Scan for the cell matching the given text and deliver its [X, Y] coordinate at center. 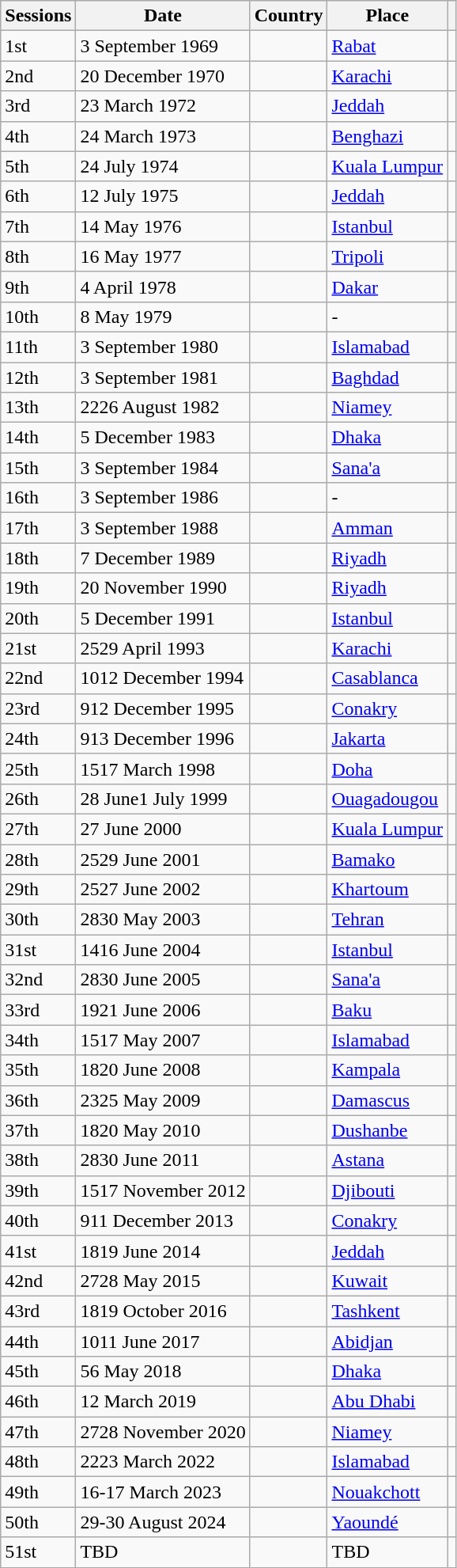
Abu Dhabi [387, 1402]
24 July 1974 [163, 166]
28th [38, 859]
34th [38, 1040]
3 September 1986 [163, 498]
24 March 1973 [163, 136]
2728 November 2020 [163, 1432]
8 May 1979 [163, 317]
30th [38, 920]
Kuwait [387, 1281]
Tripoli [387, 256]
1517 March 1998 [163, 769]
4th [38, 136]
1820 June 2008 [163, 1070]
56 May 2018 [163, 1372]
Yaoundé [387, 1522]
2728 May 2015 [163, 1281]
15th [38, 468]
7th [38, 226]
1517 May 2007 [163, 1040]
Baghdad [387, 378]
28 June1 July 1999 [163, 799]
27 June 2000 [163, 829]
1416 June 2004 [163, 950]
14 May 1976 [163, 226]
33rd [38, 1010]
Benghazi [387, 136]
21st [38, 648]
23rd [38, 708]
2529 April 1993 [163, 648]
12th [38, 378]
36th [38, 1100]
912 December 1995 [163, 708]
12 March 2019 [163, 1402]
Dushanbe [387, 1130]
22nd [38, 678]
Date [163, 16]
49th [38, 1492]
Khartoum [387, 890]
Astana [387, 1160]
16th [38, 498]
18th [38, 558]
1819 June 2014 [163, 1251]
Rabat [387, 46]
Abidjan [387, 1342]
23 March 1972 [163, 106]
29-30 August 2024 [163, 1522]
39th [38, 1190]
47th [38, 1432]
9th [38, 287]
35th [38, 1070]
44th [38, 1342]
32nd [38, 980]
Casablanca [387, 678]
1820 May 2010 [163, 1130]
12 July 1975 [163, 196]
Country [289, 16]
Dakar [387, 287]
3 September 1981 [163, 378]
2nd [38, 76]
2529 June 2001 [163, 859]
6th [38, 196]
1921 June 2006 [163, 1010]
17th [38, 528]
1011 June 2017 [163, 1342]
5th [38, 166]
45th [38, 1372]
48th [38, 1462]
50th [38, 1522]
Place [387, 16]
20 November 1990 [163, 588]
24th [38, 738]
3 September 1980 [163, 347]
16-17 March 2023 [163, 1492]
911 December 2013 [163, 1221]
4 April 1978 [163, 287]
38th [38, 1160]
3rd [38, 106]
10th [38, 317]
46th [38, 1402]
2325 May 2009 [163, 1100]
13th [38, 408]
37th [38, 1130]
1st [38, 46]
27th [38, 829]
51st [38, 1552]
Tashkent [387, 1311]
Doha [387, 769]
Tehran [387, 920]
8th [38, 256]
Nouakchott [387, 1492]
26th [38, 799]
19th [38, 588]
2226 August 1982 [163, 408]
2830 June 2005 [163, 980]
Sessions [38, 16]
1012 December 1994 [163, 678]
25th [38, 769]
Damascus [387, 1100]
40th [38, 1221]
Kampala [387, 1070]
16 May 1977 [163, 256]
31st [38, 950]
3 September 1969 [163, 46]
Ouagadougou [387, 799]
7 December 1989 [163, 558]
3 September 1984 [163, 468]
Baku [387, 1010]
11th [38, 347]
20 December 1970 [163, 76]
Amman [387, 528]
42nd [38, 1281]
1517 November 2012 [163, 1190]
2223 March 2022 [163, 1462]
Bamako [387, 859]
Djibouti [387, 1190]
5 December 1983 [163, 438]
29th [38, 890]
43rd [38, 1311]
2830 May 2003 [163, 920]
2527 June 2002 [163, 890]
2830 June 2011 [163, 1160]
41st [38, 1251]
5 December 1991 [163, 618]
3 September 1988 [163, 528]
913 December 1996 [163, 738]
20th [38, 618]
14th [38, 438]
Jakarta [387, 738]
1819 October 2016 [163, 1311]
